Scan for the cell matching the given text and deliver its (x, y) coordinate at center. 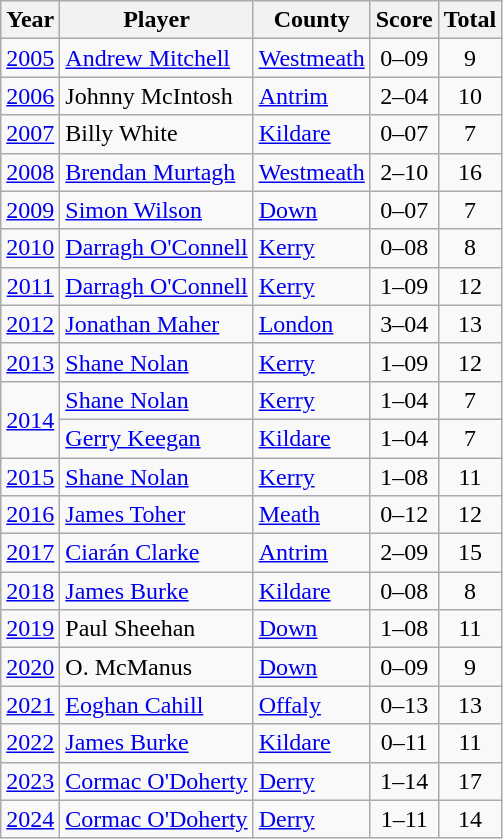
2021 (30, 705)
Offaly (312, 705)
1–11 (404, 819)
Andrew Mitchell (156, 58)
James Toher (156, 515)
2013 (30, 362)
2010 (30, 248)
Player (156, 20)
London (312, 324)
2–09 (404, 553)
2022 (30, 743)
2020 (30, 667)
15 (470, 553)
2012 (30, 324)
2024 (30, 819)
2019 (30, 629)
14 (470, 819)
2011 (30, 286)
2018 (30, 591)
2017 (30, 553)
Billy White (156, 134)
16 (470, 172)
Gerry Keegan (156, 438)
2006 (30, 96)
10 (470, 96)
Brendan Murtagh (156, 172)
County (312, 20)
2–04 (404, 96)
2014 (30, 419)
Eoghan Cahill (156, 705)
Jonathan Maher (156, 324)
2023 (30, 781)
Year (30, 20)
Paul Sheehan (156, 629)
2008 (30, 172)
Meath (312, 515)
2005 (30, 58)
Ciarán Clarke (156, 553)
Total (470, 20)
Simon Wilson (156, 210)
0–11 (404, 743)
Johnny McIntosh (156, 96)
0–12 (404, 515)
2015 (30, 477)
17 (470, 781)
Score (404, 20)
2–10 (404, 172)
2007 (30, 134)
0–13 (404, 705)
1–14 (404, 781)
2016 (30, 515)
O. McManus (156, 667)
2009 (30, 210)
3–04 (404, 324)
